Determine the [x, y] coordinate at the center of the cell enclosing the given text.  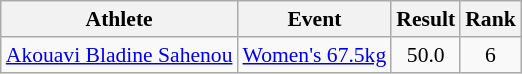
Women's 67.5kg [314, 55]
Akouavi Bladine Sahenou [120, 55]
50.0 [426, 55]
6 [490, 55]
Athlete [120, 19]
Rank [490, 19]
Event [314, 19]
Result [426, 19]
